Capture the cell that displays the provided text and extract its (x, y) central coordinate. 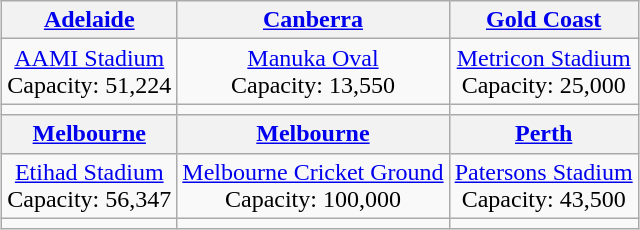
Canberra (313, 20)
Melbourne Cricket GroundCapacity: 100,000 (313, 186)
Perth (544, 134)
Patersons StadiumCapacity: 43,500 (544, 186)
Manuka OvalCapacity: 13,550 (313, 72)
Gold Coast (544, 20)
Metricon StadiumCapacity: 25,000 (544, 72)
Etihad StadiumCapacity: 56,347 (90, 186)
Adelaide (90, 20)
AAMI StadiumCapacity: 51,224 (90, 72)
